Scan for the cell matching the given text and deliver its [x, y] coordinate at center. 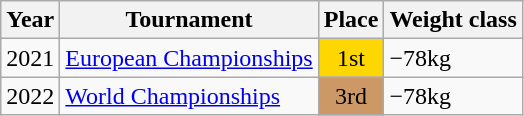
2022 [30, 96]
Place [351, 20]
3rd [351, 96]
2021 [30, 58]
World Championships [189, 96]
1st [351, 58]
Weight class [453, 20]
Tournament [189, 20]
Year [30, 20]
European Championships [189, 58]
